Capture the cell that displays the provided text and extract its [x, y] central coordinate. 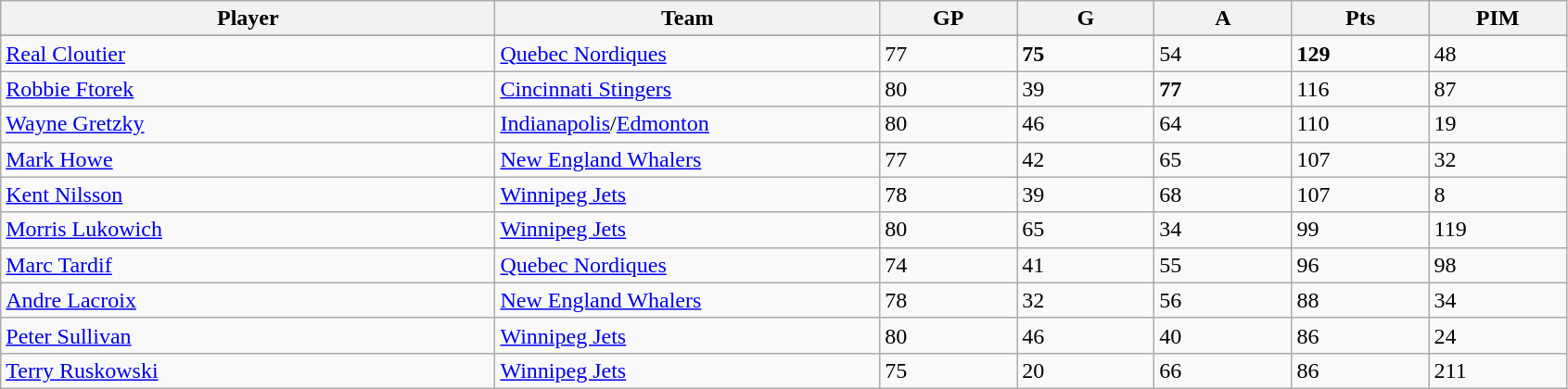
66 [1223, 370]
GP [949, 19]
Cincinnati Stingers [688, 89]
Morris Lukowich [249, 230]
Robbie Ftorek [249, 89]
Player [249, 19]
Kent Nilsson [249, 194]
64 [1223, 124]
Marc Tardif [249, 265]
99 [1360, 230]
20 [1086, 370]
88 [1360, 300]
55 [1223, 265]
PIM [1498, 19]
87 [1498, 89]
19 [1498, 124]
68 [1223, 194]
Pts [1360, 19]
41 [1086, 265]
129 [1360, 54]
24 [1498, 335]
G [1086, 19]
Andre Lacroix [249, 300]
40 [1223, 335]
Indianapolis/Edmonton [688, 124]
Mark Howe [249, 159]
Real Cloutier [249, 54]
110 [1360, 124]
98 [1498, 265]
54 [1223, 54]
56 [1223, 300]
48 [1498, 54]
A [1223, 19]
Team [688, 19]
116 [1360, 89]
Terry Ruskowski [249, 370]
119 [1498, 230]
Wayne Gretzky [249, 124]
Peter Sullivan [249, 335]
211 [1498, 370]
8 [1498, 194]
42 [1086, 159]
96 [1360, 265]
74 [949, 265]
